Identify which cell holds the provided text, then report its [x, y] central coordinate. 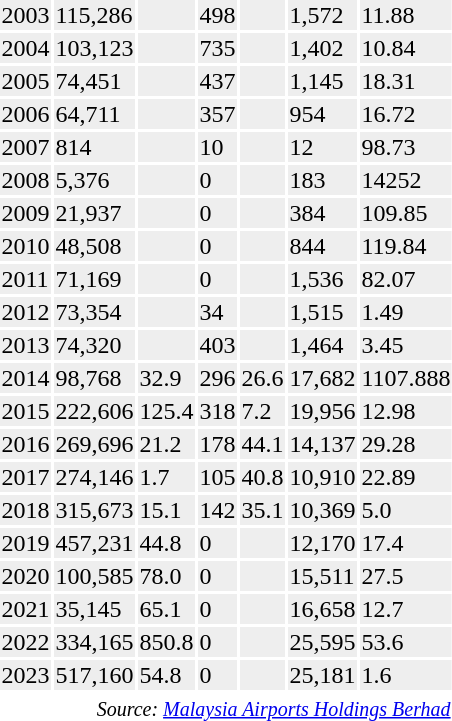
142 [218, 510]
814 [94, 147]
274,146 [94, 477]
2007 [26, 147]
2023 [26, 675]
2009 [26, 213]
74,451 [94, 81]
2013 [26, 345]
15.1 [166, 510]
35,145 [94, 609]
12.7 [406, 609]
10.84 [406, 48]
735 [218, 48]
29.28 [406, 444]
2021 [26, 609]
2004 [26, 48]
5,376 [94, 180]
850.8 [166, 642]
54.8 [166, 675]
178 [218, 444]
2017 [26, 477]
2015 [26, 411]
26.6 [262, 378]
2018 [26, 510]
10,910 [322, 477]
1,145 [322, 81]
269,696 [94, 444]
2014 [26, 378]
14252 [406, 180]
315,673 [94, 510]
334,165 [94, 642]
2020 [26, 576]
17,682 [322, 378]
17.4 [406, 543]
1,464 [322, 345]
1,572 [322, 15]
16,658 [322, 609]
98,768 [94, 378]
403 [218, 345]
2008 [26, 180]
2003 [26, 15]
73,354 [94, 312]
2011 [26, 279]
14,137 [322, 444]
21.2 [166, 444]
32.9 [166, 378]
2019 [26, 543]
12.98 [406, 411]
35.1 [262, 510]
2022 [26, 642]
119.84 [406, 246]
78.0 [166, 576]
18.31 [406, 81]
3.45 [406, 345]
844 [322, 246]
25,595 [322, 642]
40.8 [262, 477]
357 [218, 114]
1.49 [406, 312]
10,369 [322, 510]
5.0 [406, 510]
27.5 [406, 576]
1107.888 [406, 378]
183 [322, 180]
74,320 [94, 345]
457,231 [94, 543]
71,169 [94, 279]
21,937 [94, 213]
34 [218, 312]
12 [322, 147]
98.73 [406, 147]
11.88 [406, 15]
498 [218, 15]
10 [218, 147]
954 [322, 114]
109.85 [406, 213]
19,956 [322, 411]
296 [218, 378]
44.1 [262, 444]
53.6 [406, 642]
15,511 [322, 576]
2006 [26, 114]
105 [218, 477]
1,536 [322, 279]
437 [218, 81]
517,160 [94, 675]
2016 [26, 444]
1.7 [166, 477]
2012 [26, 312]
1,515 [322, 312]
2010 [26, 246]
7.2 [262, 411]
48,508 [94, 246]
65.1 [166, 609]
64,711 [94, 114]
103,123 [94, 48]
2005 [26, 81]
82.07 [406, 279]
1.6 [406, 675]
12,170 [322, 543]
25,181 [322, 675]
318 [218, 411]
16.72 [406, 114]
44.8 [166, 543]
1,402 [322, 48]
384 [322, 213]
222,606 [94, 411]
115,286 [94, 15]
125.4 [166, 411]
100,585 [94, 576]
22.89 [406, 477]
